Determine the (x, y) coordinate at the center of the cell enclosing the given text.  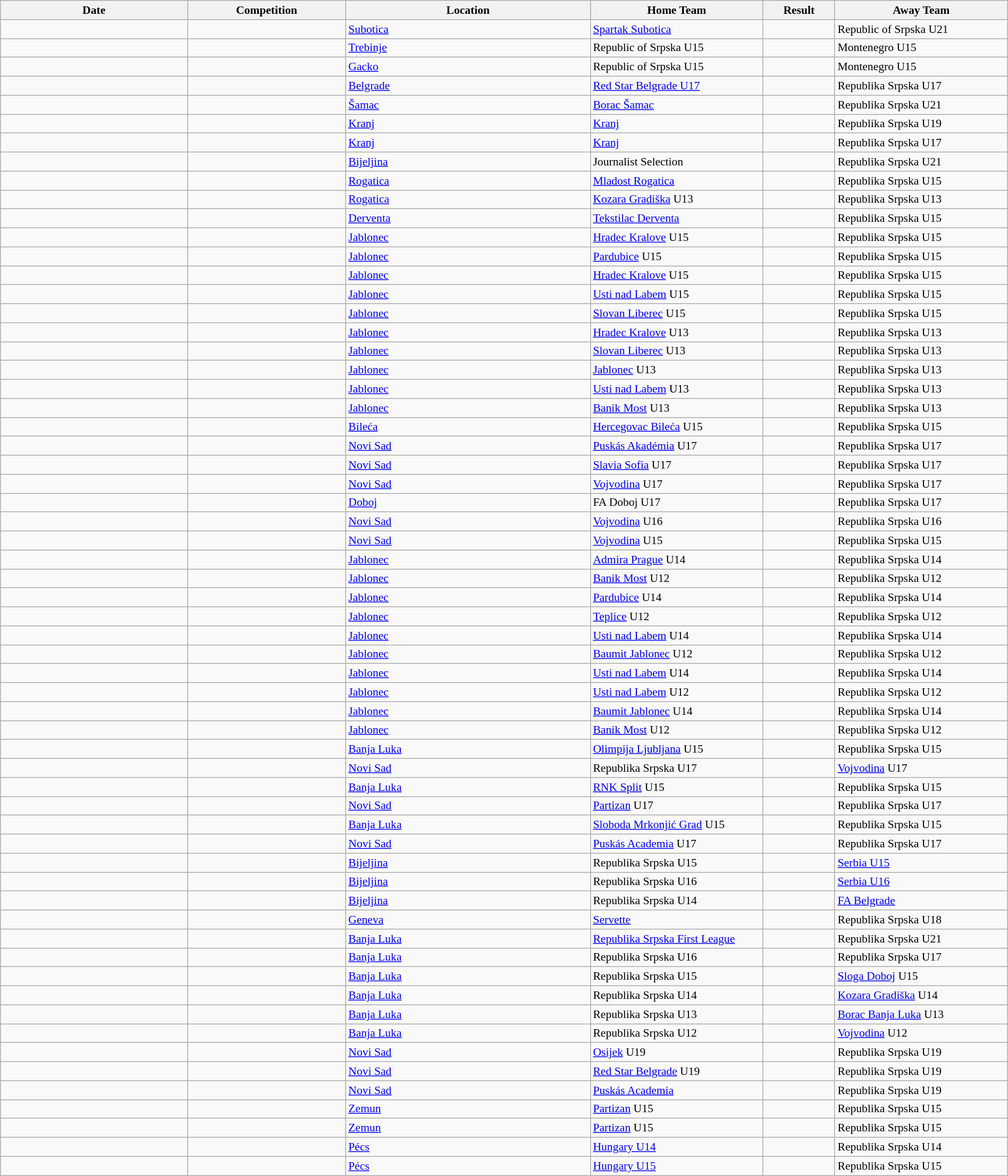
Sloga Doboj U15 (921, 977)
Pardubice U14 (676, 598)
Slovan Liberec U15 (676, 313)
RNK Split U15 (676, 787)
Republika Srpska First League (676, 939)
Journalist Selection (676, 162)
Olimpija Ljubljana U15 (676, 749)
Jablonec U13 (676, 370)
Kozara Gradiška U14 (921, 996)
Baumit Jablonec U14 (676, 711)
FA Belgrade (921, 901)
Bileća (468, 427)
Belgrade (468, 86)
Admira Prague U14 (676, 560)
Usti nad Labem U15 (676, 295)
Competition (267, 10)
Home Team (676, 10)
Serbia U15 (921, 863)
Slovan Liberec U13 (676, 351)
Vojvodina U16 (676, 522)
Borac Banja Luka U13 (921, 1014)
Servette (676, 920)
Hercegovac Bileća U15 (676, 427)
Tekstilac Derventa (676, 219)
Vojvodina U15 (676, 541)
Doboj (468, 503)
Puskás Academia (676, 1090)
Puskás Academia U17 (676, 844)
Away Team (921, 10)
Republika Srpska U18 (921, 920)
Derventa (468, 219)
Gacko (468, 67)
Result (799, 10)
Serbia U16 (921, 882)
Hungary U15 (676, 1166)
Red Star Belgrade U19 (676, 1071)
Usti nad Labem U13 (676, 389)
Date (94, 10)
Geneva (468, 920)
Sloboda Mrkonjić Grad U15 (676, 825)
Puskás Akadémia U17 (676, 446)
Slavia Sofia U17 (676, 465)
Teplice U12 (676, 616)
FA Doboj U17 (676, 503)
Hungary U14 (676, 1147)
Red Star Belgrade U17 (676, 86)
Osijek U19 (676, 1053)
Pardubice U15 (676, 256)
Šamac (468, 105)
Borac Šamac (676, 105)
Banik Most U13 (676, 408)
Kozara Gradiška U13 (676, 199)
Partizan U17 (676, 806)
Location (468, 10)
Mladost Rogatica (676, 181)
Hradec Kralove U13 (676, 332)
Vojvodina U12 (921, 1033)
Trebinje (468, 48)
Subotica (468, 29)
Baumit Jablonec U12 (676, 654)
Spartak Subotica (676, 29)
Usti nad Labem U12 (676, 693)
Republic of Srpska U21 (921, 29)
